Scan for the cell matching the given text and deliver its (x, y) coordinate at center. 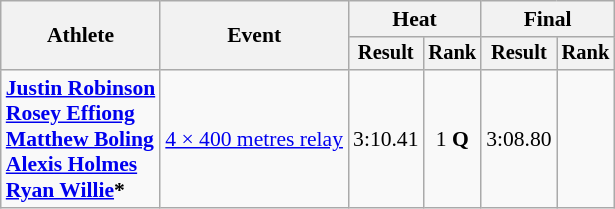
3:08.80 (518, 139)
Justin RobinsonRosey EffiongMatthew BolingAlexis HolmesRyan Willie* (81, 139)
Event (254, 36)
3:10.41 (386, 139)
Final (548, 19)
Heat (414, 19)
1 Q (453, 139)
4 × 400 metres relay (254, 139)
Athlete (81, 36)
